Provide the [X, Y] coordinate of the cell's center where the given text is located.  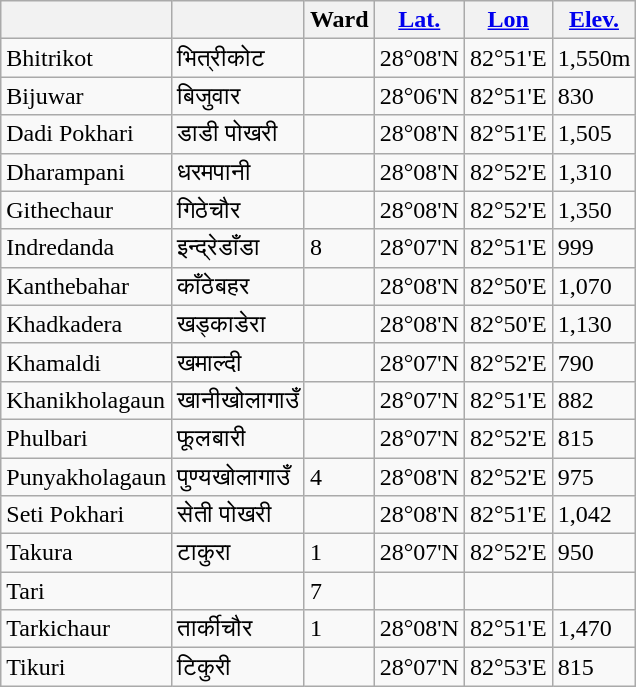
गिठेचौर [238, 210]
882 [594, 400]
82°53'E [508, 667]
7 [339, 591]
इन्द्रेडाँडा [238, 248]
Tarkichaur [86, 629]
टिकुरी [238, 667]
28°06'N [419, 96]
1,550m [594, 58]
Dadi Pokhari [86, 134]
खमाल्दी [238, 362]
950 [594, 553]
खड्काडेरा [238, 324]
Tari [86, 591]
999 [594, 248]
8 [339, 248]
डाडी पोखरी [238, 134]
4 [339, 477]
1,350 [594, 210]
1,470 [594, 629]
भित्रीकोट [238, 58]
830 [594, 96]
1,130 [594, 324]
1,505 [594, 134]
टाकुरा [238, 553]
1,042 [594, 515]
Khamaldi [86, 362]
Elev. [594, 20]
Lat. [419, 20]
Githechaur [86, 210]
काँठेबहर [238, 286]
Bijuwar [86, 96]
1,070 [594, 286]
तार्कीचौर [238, 629]
Phulbari [86, 438]
Lon [508, 20]
Takura [86, 553]
Bhitrikot [86, 58]
1,310 [594, 172]
Dharampani [86, 172]
बिजुवार [238, 96]
Khanikholagaun [86, 400]
सेती पोखरी [238, 515]
खानीखोलागाउँ [238, 400]
975 [594, 477]
धरमपानी [238, 172]
Tikuri [86, 667]
Ward [339, 20]
Seti Pokhari [86, 515]
Khadkadera [86, 324]
Indredanda [86, 248]
फूलबारी [238, 438]
790 [594, 362]
पुण्यखोलागाउँ [238, 477]
Punyakholagaun [86, 477]
Kanthebahar [86, 286]
